Capture the cell that displays the provided text and extract its (x, y) central coordinate. 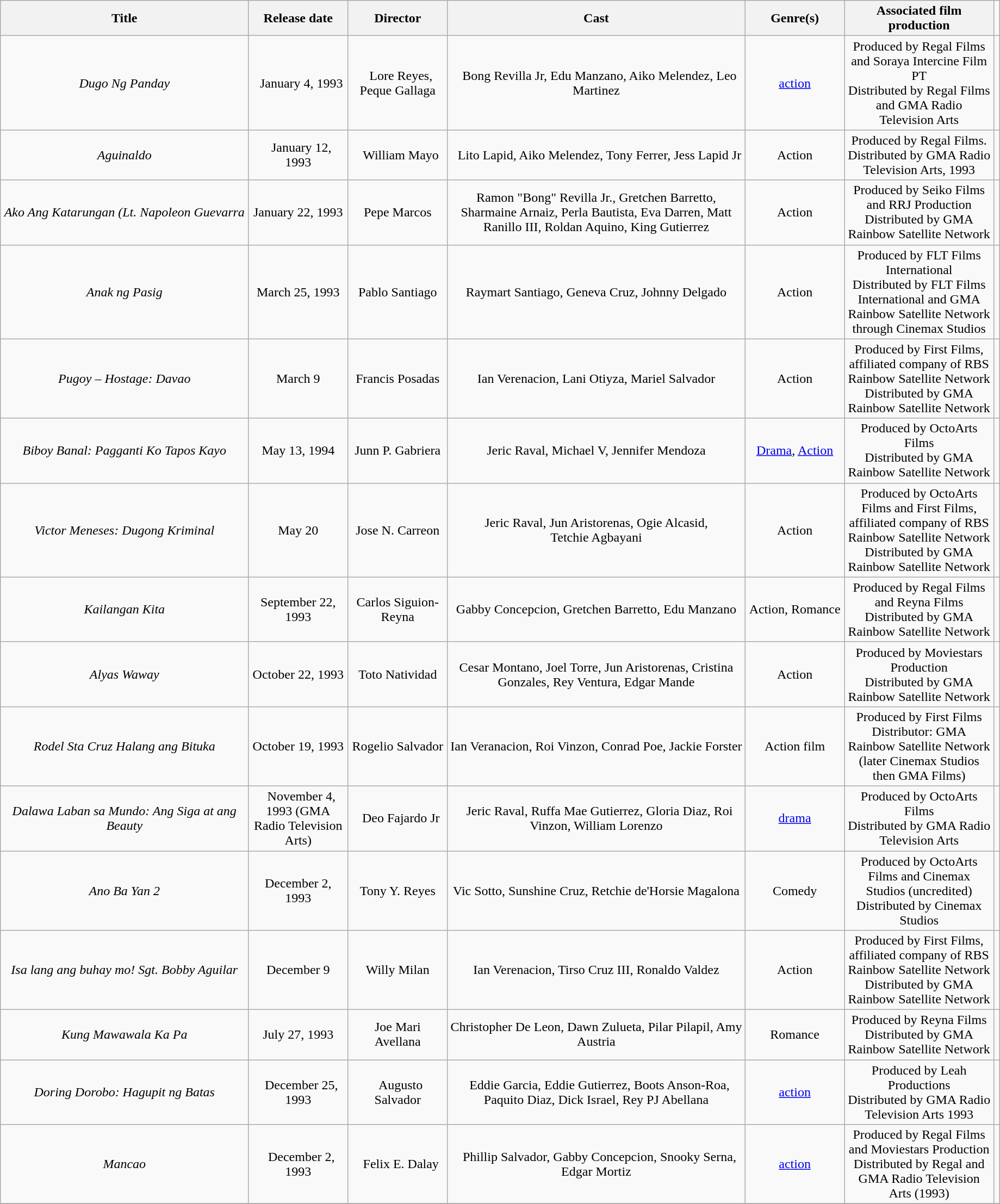
Willy Milan (398, 970)
Raymart Santiago, Geneva Cruz, Johnny Delgado (596, 291)
January 22, 1993 (298, 212)
January 4, 1993 (298, 83)
Tony Y. Reyes (398, 890)
Anak ng Pasig (125, 291)
Victor Meneses: Dugong Kriminal (125, 530)
Produced by Seiko Films and RRJ ProductionDistributed by GMA Rainbow Satellite Network (919, 212)
Produced by Regal Films.Distributed by GMA Radio Television Arts, 1993 (919, 155)
Produced by Reyna FilmsDistributed by GMA Rainbow Satellite Network (919, 1035)
January 12, 1993 (298, 155)
Produced by Regal Films and Reyna FilmsDistributed by GMA Rainbow Satellite Network (919, 609)
Genre(s) (795, 18)
Carlos Siguion-Reyna (398, 609)
Pablo Santiago (398, 291)
Biboy Banal: Pagganti Ko Tapos Kayo (125, 450)
Lito Lapid, Aiko Melendez, Tony Ferrer, Jess Lapid Jr (596, 155)
Eddie Garcia, Eddie Gutierrez, Boots Anson-Roa, Paquito Diaz, Dick Israel, Rey PJ Abellana (596, 1092)
Associated film production (919, 18)
March 25, 1993 (298, 291)
Ian Verenacion, Tirso Cruz III, Ronaldo Valdez (596, 970)
Francis Posadas (398, 378)
Isa lang ang buhay mo! Sgt. Bobby Aguilar (125, 970)
July 27, 1993 (298, 1035)
Cast (596, 18)
Action film (795, 746)
Title (125, 18)
Ramon "Bong" Revilla Jr., Gretchen Barretto, Sharmaine Arnaiz, Perla Bautista, Eva Darren, Matt Ranillo III, Roldan Aquino, King Gutierrez (596, 212)
October 22, 1993 (298, 674)
Produced by Regal Films and Moviestars ProductionDistributed by Regal and GMA Radio Television Arts (1993) (919, 1164)
Lore Reyes, Peque Gallaga (398, 83)
Vic Sotto, Sunshine Cruz, Retchie de'Horsie Magalona (596, 890)
Jeric Raval, Michael V, Jennifer Mendoza (596, 450)
Produced by OctoArts Films and First Films, affiliated company of RBS Rainbow Satellite NetworkDistributed by GMA Rainbow Satellite Network (919, 530)
Produced by FLT Films InternationalDistributed by FLT Films International and GMA Rainbow Satellite Network through Cinemax Studios (919, 291)
Action, Romance (795, 609)
Director (398, 18)
Ano Ba Yan 2 (125, 890)
May 20 (298, 530)
May 13, 1994 (298, 450)
Produced by Moviestars ProductionDistributed by GMA Rainbow Satellite Network (919, 674)
Ako Ang Katarungan (Lt. Napoleon Guevarra (125, 212)
Comedy (795, 890)
Produced by Regal Films and Soraya Intercine Film PTDistributed by Regal Films and GMA Radio Television Arts (919, 83)
Ian Verenacion, Lani Otiyza, Mariel Salvador (596, 378)
November 4, 1993 (GMA Radio Television Arts) (298, 818)
Christopher De Leon, Dawn Zulueta, Pilar Pilapil, Amy Austria (596, 1035)
September 22, 1993 (298, 609)
Doring Dorobo: Hagupit ng Batas (125, 1092)
Phillip Salvador, Gabby Concepcion, Snooky Serna, Edgar Mortiz (596, 1164)
December 25, 1993 (298, 1092)
Jeric Raval, Jun Aristorenas, Ogie Alcasid, Tetchie Agbayani (596, 530)
Dugo Ng Panday (125, 83)
Mancao (125, 1164)
Deo Fajardo Jr (398, 818)
Pepe Marcos (398, 212)
Rogelio Salvador (398, 746)
Kung Mawawala Ka Pa (125, 1035)
Release date (298, 18)
Produced by First FilmsDistributor: GMA Rainbow Satellite Network (later Cinemax Studios then GMA Films) (919, 746)
Produced by OctoArts FilmsDistributed by GMA Rainbow Satellite Network (919, 450)
Felix E. Dalay (398, 1164)
March 9 (298, 378)
December 9 (298, 970)
Aguinaldo (125, 155)
Produced by OctoArts Films and Cinemax Studios (uncredited)Distributed by Cinemax Studios (919, 890)
Joe Mari Avellana (398, 1035)
Jeric Raval, Ruffa Mae Gutierrez, Gloria Diaz, Roi Vinzon, William Lorenzo (596, 818)
Cesar Montano, Joel Torre, Jun Aristorenas, Cristina Gonzales, Rey Ventura, Edgar Mande (596, 674)
Romance (795, 1035)
Produced by OctoArts FilmsDistributed by GMA Radio Television Arts (919, 818)
Junn P. Gabriera (398, 450)
Alyas Waway (125, 674)
Augusto Salvador (398, 1092)
Produced by Leah ProductionsDistributed by GMA Radio Television Arts 1993 (919, 1092)
Ian Veranacion, Roi Vinzon, Conrad Poe, Jackie Forster (596, 746)
William Mayo (398, 155)
Rodel Sta Cruz Halang ang Bituka (125, 746)
October 19, 1993 (298, 746)
drama (795, 818)
Pugoy – Hostage: Davao (125, 378)
Toto Natividad (398, 674)
Kailangan Kita (125, 609)
Drama, Action (795, 450)
Dalawa Laban sa Mundo: Ang Siga at ang Beauty (125, 818)
Jose N. Carreon (398, 530)
Gabby Concepcion, Gretchen Barretto, Edu Manzano (596, 609)
Bong Revilla Jr, Edu Manzano, Aiko Melendez, Leo Martinez (596, 83)
